Determine the [X, Y] coordinate at the center of the cell enclosing the given text.  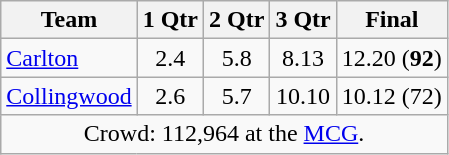
3 Qtr [303, 20]
5.8 [237, 58]
Carlton [69, 58]
Crowd: 112,964 at the MCG. [224, 134]
8.13 [303, 58]
2 Qtr [237, 20]
Team [69, 20]
12.20 (92) [392, 58]
2.4 [170, 58]
Collingwood [69, 96]
5.7 [237, 96]
10.10 [303, 96]
10.12 (72) [392, 96]
2.6 [170, 96]
1 Qtr [170, 20]
Final [392, 20]
